Pinpoint the cell where the given text exists, returning its [x, y] midpoint coordinate. 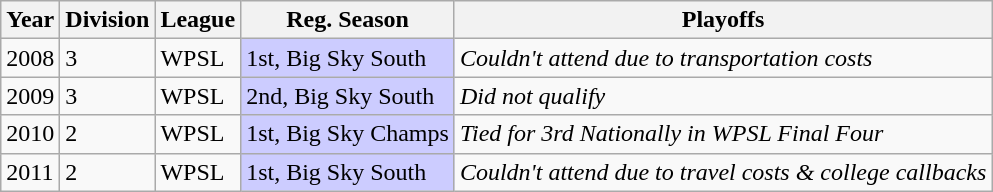
2010 [30, 134]
Year [30, 20]
2nd, Big Sky South [348, 96]
Couldn't attend due to travel costs & college callbacks [722, 172]
Did not qualify [722, 96]
Tied for 3rd Nationally in WPSL Final Four [722, 134]
Division [108, 20]
Couldn't attend due to transportation costs [722, 58]
2011 [30, 172]
Playoffs [722, 20]
Reg. Season [348, 20]
1st, Big Sky Champs [348, 134]
League [198, 20]
2009 [30, 96]
2008 [30, 58]
